Find where the given text appears and provide that cell's center as (X, Y) coordinate. 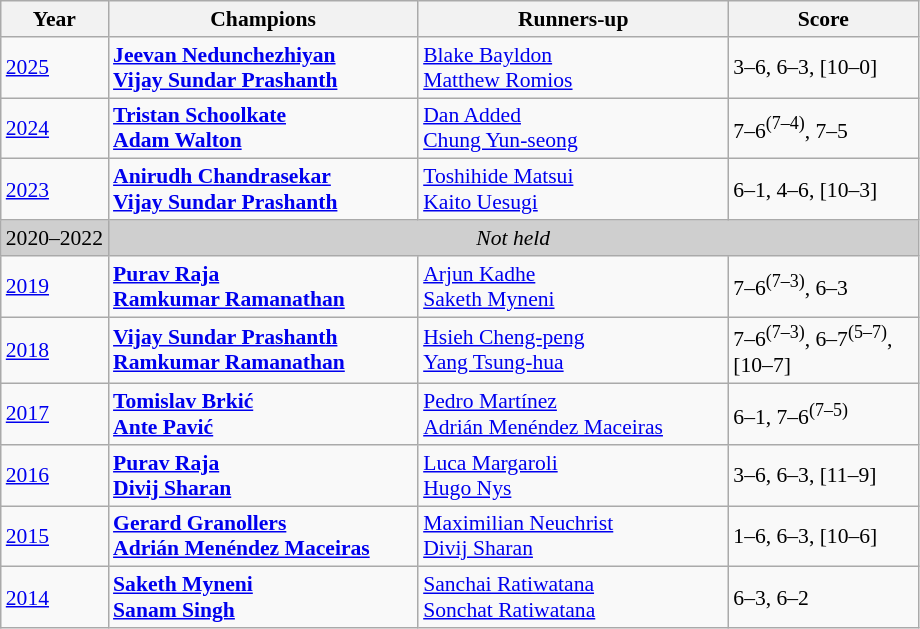
Purav Raja Ramkumar Ramanathan (263, 286)
6–1, 7–6(7–5) (823, 414)
Sanchai Ratiwatana Sonchat Ratiwatana (573, 598)
Luca Margaroli Hugo Nys (573, 476)
3–6, 6–3, [10–0] (823, 68)
7–6(7–3), 6–3 (823, 286)
7–6(7–3), 6–7(5–7), [10–7] (823, 350)
Toshihide Matsui Kaito Uesugi (573, 190)
Purav Raja Divij Sharan (263, 476)
Jeevan Nedunchezhiyan Vijay Sundar Prashanth (263, 68)
Runners-up (573, 19)
Pedro Martínez Adrián Menéndez Maceiras (573, 414)
Year (54, 19)
Vijay Sundar Prashanth Ramkumar Ramanathan (263, 350)
2014 (54, 598)
Blake Bayldon Matthew Romios (573, 68)
2024 (54, 128)
2020–2022 (54, 238)
Champions (263, 19)
Maximilian Neuchrist Divij Sharan (573, 536)
6–1, 4–6, [10–3] (823, 190)
1–6, 6–3, [10–6] (823, 536)
Dan Added Chung Yun-seong (573, 128)
2019 (54, 286)
6–3, 6–2 (823, 598)
7–6(7–4), 7–5 (823, 128)
2015 (54, 536)
3–6, 6–3, [11–9] (823, 476)
2025 (54, 68)
Arjun Kadhe Saketh Myneni (573, 286)
Tomislav Brkić Ante Pavić (263, 414)
Hsieh Cheng-peng Yang Tsung-hua (573, 350)
Tristan Schoolkate Adam Walton (263, 128)
Saketh Myneni Sanam Singh (263, 598)
Not held (513, 238)
Anirudh Chandrasekar Vijay Sundar Prashanth (263, 190)
2017 (54, 414)
2018 (54, 350)
2023 (54, 190)
2016 (54, 476)
Gerard Granollers Adrián Menéndez Maceiras (263, 536)
Score (823, 19)
